Search for the cell housing the specified text and yield its [x, y] center coordinate. 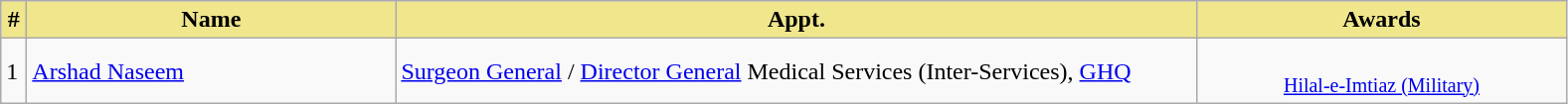
Appt. [796, 20]
Name [211, 20]
1 [14, 71]
Surgeon General / Director General Medical Services (Inter-Services), GHQ [796, 71]
Awards [1382, 20]
Arshad Naseem [211, 71]
# [14, 20]
Hilal-e-Imtiaz (Military) [1382, 71]
